Locate the cell with the specified text and output its (X, Y) center coordinate. 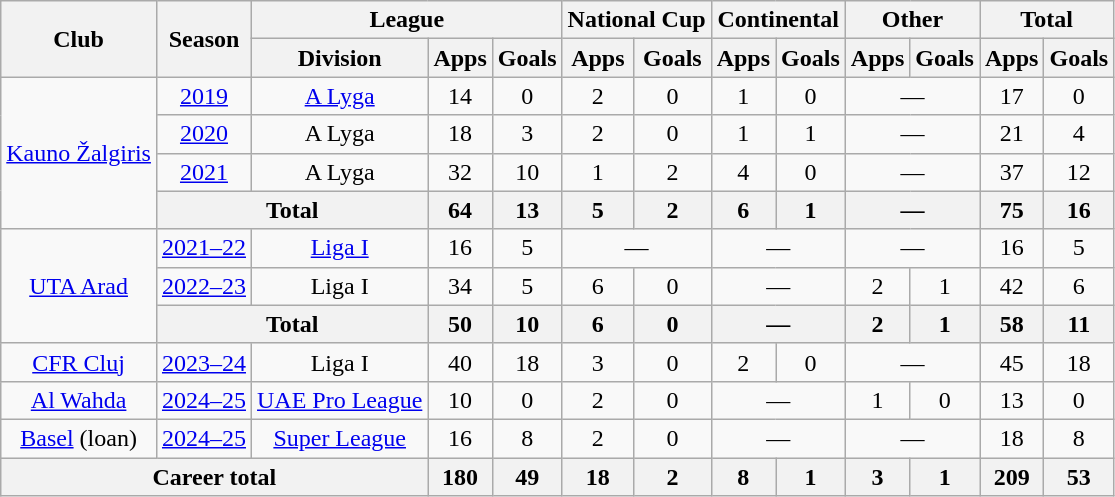
37 (1012, 172)
Division (340, 58)
Al Wahda (79, 400)
21 (1012, 134)
50 (460, 324)
58 (1012, 324)
12 (1079, 172)
17 (1012, 96)
Continental (778, 20)
209 (1012, 477)
Season (204, 39)
Kauno Žalgiris (79, 153)
National Cup (636, 20)
Basel (loan) (79, 438)
2020 (204, 134)
45 (1012, 362)
40 (460, 362)
49 (527, 477)
75 (1012, 210)
2019 (204, 96)
League (408, 20)
UTA Arad (79, 286)
Super League (340, 438)
CFR Cluj (79, 362)
42 (1012, 286)
Other (912, 20)
Club (79, 39)
11 (1079, 324)
34 (460, 286)
64 (460, 210)
Career total (214, 477)
2021–22 (204, 248)
180 (460, 477)
2021 (204, 172)
UAE Pro League (340, 400)
53 (1079, 477)
2023–24 (204, 362)
32 (460, 172)
2022–23 (204, 286)
14 (460, 96)
